Pinpoint the cell where the given text exists, returning its (X, Y) midpoint coordinate. 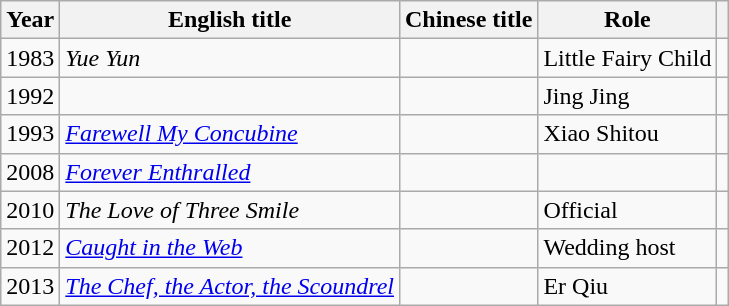
Xiao Shitou (628, 134)
The Chef, the Actor, the Scoundrel (230, 286)
Role (628, 20)
2008 (30, 172)
Year (30, 20)
Chinese title (468, 20)
English title (230, 20)
1983 (30, 58)
Er Qiu (628, 286)
Wedding host (628, 248)
Forever Enthralled (230, 172)
Yue Yun (230, 58)
Caught in the Web (230, 248)
The Love of Three Smile (230, 210)
Farewell My Concubine (230, 134)
Jing Jing (628, 96)
2012 (30, 248)
Official (628, 210)
2013 (30, 286)
2010 (30, 210)
Little Fairy Child (628, 58)
1993 (30, 134)
1992 (30, 96)
